Find where the given text appears and provide that cell's center as (x, y) coordinate. 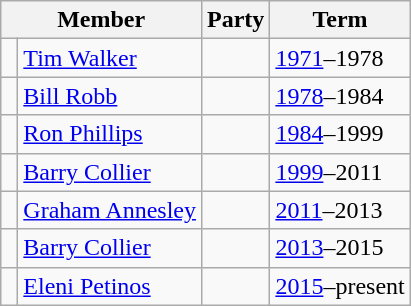
2011–2013 (340, 210)
Ron Phillips (110, 134)
Eleni Petinos (110, 286)
Term (340, 20)
Party (235, 20)
1984–1999 (340, 134)
2015–present (340, 286)
Graham Annesley (110, 210)
Member (102, 20)
Tim Walker (110, 58)
1999–2011 (340, 172)
Bill Robb (110, 96)
1971–1978 (340, 58)
1978–1984 (340, 96)
2013–2015 (340, 248)
